For the text-containing cell, return its midpoint in [x, y] coordinate format. 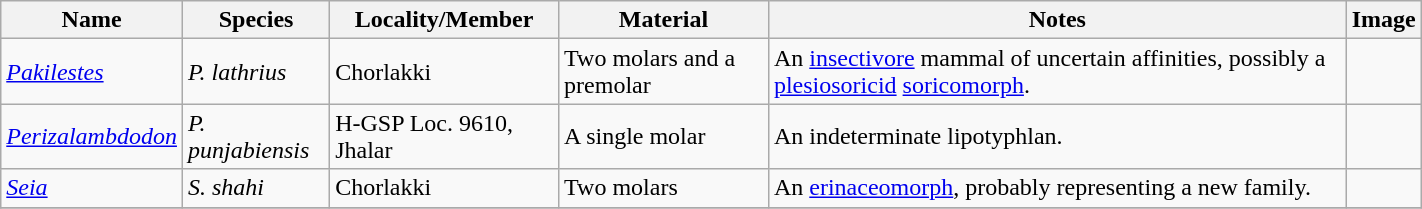
Image [1384, 20]
Notes [1057, 20]
Seia [92, 188]
An erinaceomorph, probably representing a new family. [1057, 188]
Material [664, 20]
A single molar [664, 136]
An indeterminate lipotyphlan. [1057, 136]
Pakilestes [92, 72]
Locality/Member [444, 20]
P. punjabiensis [256, 136]
Two molars [664, 188]
Name [92, 20]
S. shahi [256, 188]
Perizalambdodon [92, 136]
H-GSP Loc. 9610, Jhalar [444, 136]
Species [256, 20]
P. lathrius [256, 72]
An insectivore mammal of uncertain affinities, possibly a plesiosoricid soricomorph. [1057, 72]
Two molars and a premolar [664, 72]
